Identify which cell holds the provided text, then report its [x, y] central coordinate. 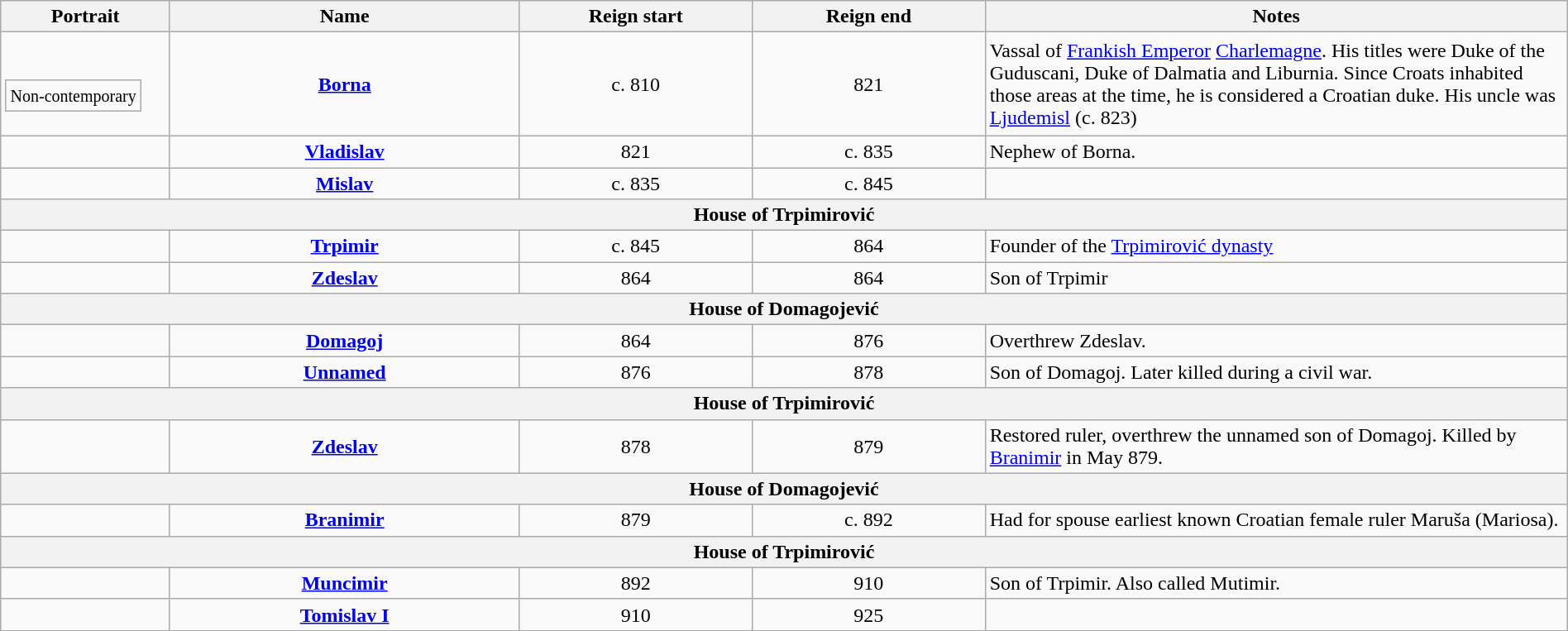
Son of Trpimir. Also called Mutimir. [1276, 583]
Reign end [869, 17]
Reign start [636, 17]
Notes [1276, 17]
Trpimir [344, 246]
Overthrew Zdeslav. [1276, 341]
Son of Trpimir [1276, 278]
Domagoj [344, 341]
Restored ruler, overthrew the unnamed son of Domagoj. Killed by Branimir in May 879. [1276, 447]
892 [636, 583]
Borna [344, 84]
Founder of the Trpimirović dynasty [1276, 246]
Portrait [86, 17]
Son of Domagoj. Later killed during a civil war. [1276, 372]
Mislav [344, 183]
Unnamed [344, 372]
Had for spouse earliest known Croatian female ruler Maruša (Mariosa). [1276, 520]
c. 892 [869, 520]
925 [869, 614]
Tomislav I [344, 614]
Nephew of Borna. [1276, 151]
Muncimir [344, 583]
Name [344, 17]
c. 810 [636, 84]
Vladislav [344, 151]
Branimir [344, 520]
